Provide the (X, Y) coordinate of the cell's center where the given text is located.  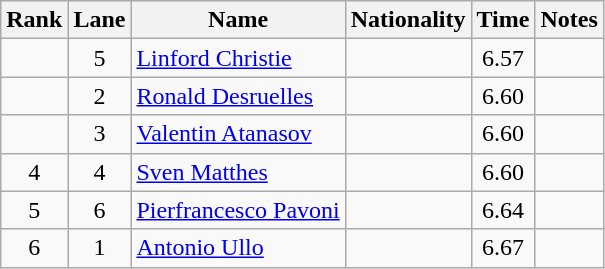
1 (100, 248)
6.64 (503, 210)
Nationality (408, 20)
3 (100, 134)
Linford Christie (238, 58)
Rank (34, 20)
Name (238, 20)
Notes (569, 20)
2 (100, 96)
6.57 (503, 58)
Antonio Ullo (238, 248)
6.67 (503, 248)
Lane (100, 20)
Pierfrancesco Pavoni (238, 210)
Sven Matthes (238, 172)
Ronald Desruelles (238, 96)
Valentin Atanasov (238, 134)
Time (503, 20)
